Find where the given text appears and provide that cell's center as (X, Y) coordinate. 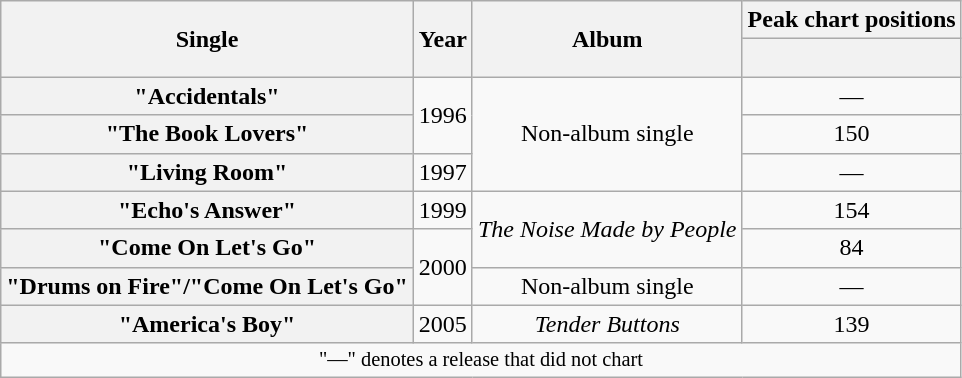
2005 (442, 324)
"Echo's Answer" (208, 210)
139 (852, 324)
Single (208, 39)
Album (607, 39)
"Accidentals" (208, 96)
84 (852, 248)
"America's Boy" (208, 324)
1997 (442, 172)
The Noise Made by People (607, 229)
1999 (442, 210)
154 (852, 210)
Year (442, 39)
"The Book Lovers" (208, 134)
"Drums on Fire"/"Come On Let's Go" (208, 286)
"—" denotes a release that did not chart (481, 360)
"Living Room" (208, 172)
Tender Buttons (607, 324)
1996 (442, 115)
2000 (442, 267)
150 (852, 134)
"Come On Let's Go" (208, 248)
Peak chart positions (852, 20)
